For the text-containing cell, return its midpoint in [X, Y] coordinate format. 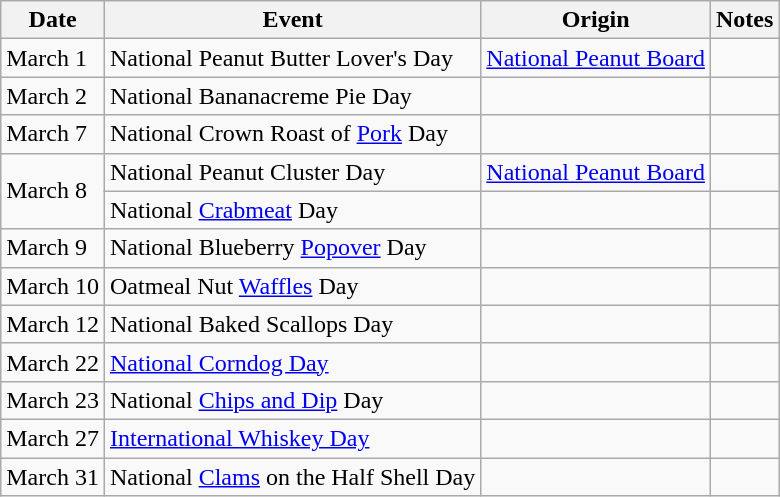
National Baked Scallops Day [292, 324]
March 1 [53, 58]
Date [53, 20]
National Peanut Butter Lover's Day [292, 58]
March 23 [53, 400]
March 27 [53, 438]
Notes [744, 20]
Origin [596, 20]
National Bananacreme Pie Day [292, 96]
March 22 [53, 362]
March 2 [53, 96]
National Clams on the Half Shell Day [292, 477]
National Blueberry Popover Day [292, 248]
National Chips and Dip Day [292, 400]
National Peanut Cluster Day [292, 172]
Event [292, 20]
Oatmeal Nut Waffles Day [292, 286]
March 7 [53, 134]
National Crown Roast of Pork Day [292, 134]
March 8 [53, 191]
March 9 [53, 248]
March 12 [53, 324]
March 10 [53, 286]
National Crabmeat Day [292, 210]
International Whiskey Day [292, 438]
National Corndog Day [292, 362]
March 31 [53, 477]
